Return the (X, Y) coordinate for the center point of the cell that contains the specified text.  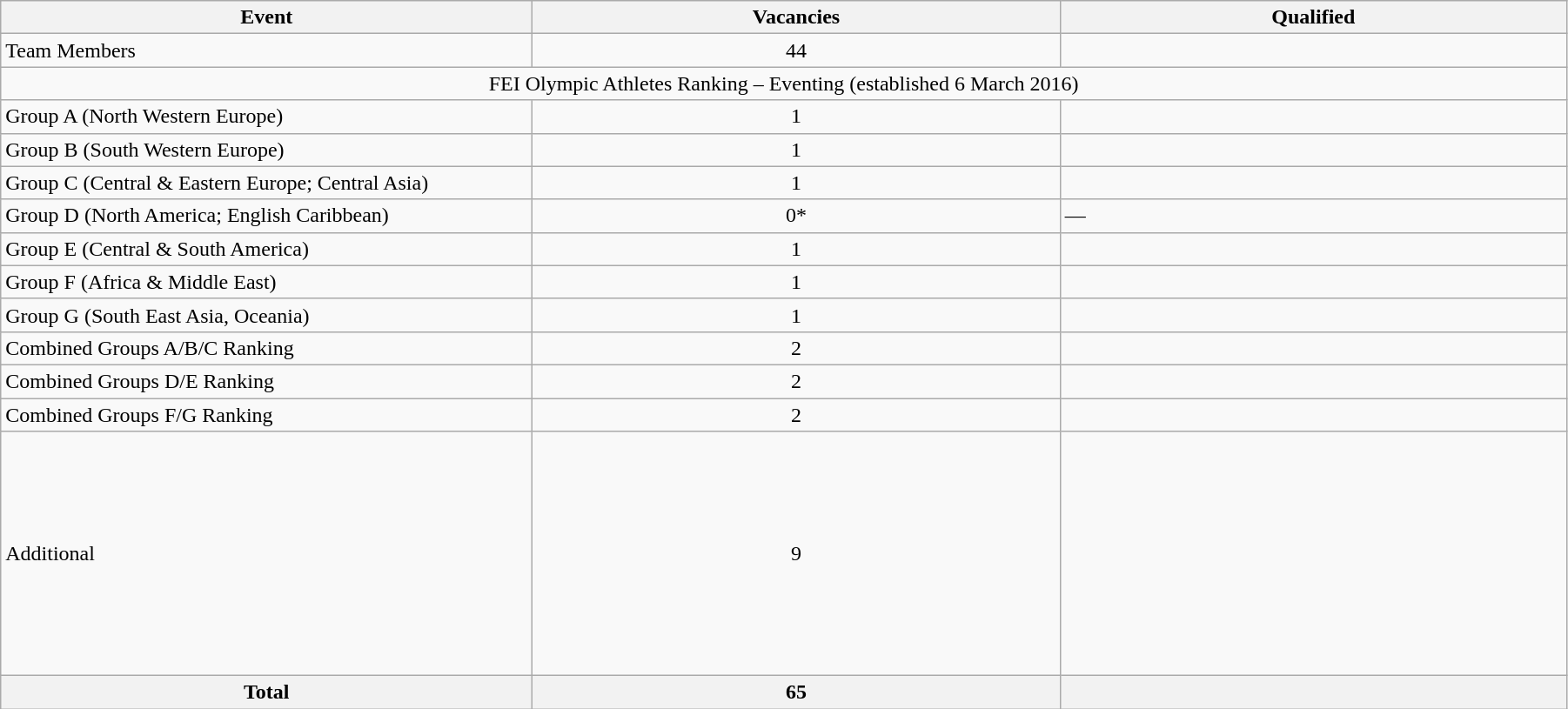
44 (796, 50)
Team Members (266, 50)
65 (796, 692)
0* (796, 216)
Group F (Africa & Middle East) (266, 282)
Vacancies (796, 17)
Combined Groups D/E Ranking (266, 381)
Group B (South Western Europe) (266, 150)
Additional (266, 553)
Group G (South East Asia, Oceania) (266, 315)
9 (796, 553)
— (1313, 216)
Group A (North Western Europe) (266, 117)
Qualified (1313, 17)
FEI Olympic Athletes Ranking – Eventing (established 6 March 2016) (784, 84)
Group D (North America; English Caribbean) (266, 216)
Group E (Central & South America) (266, 249)
Combined Groups F/G Ranking (266, 415)
Total (266, 692)
Event (266, 17)
Combined Groups A/B/C Ranking (266, 348)
Group C (Central & Eastern Europe; Central Asia) (266, 183)
